Detect which cell encompasses the target text, then output its [x, y] center coordinate. 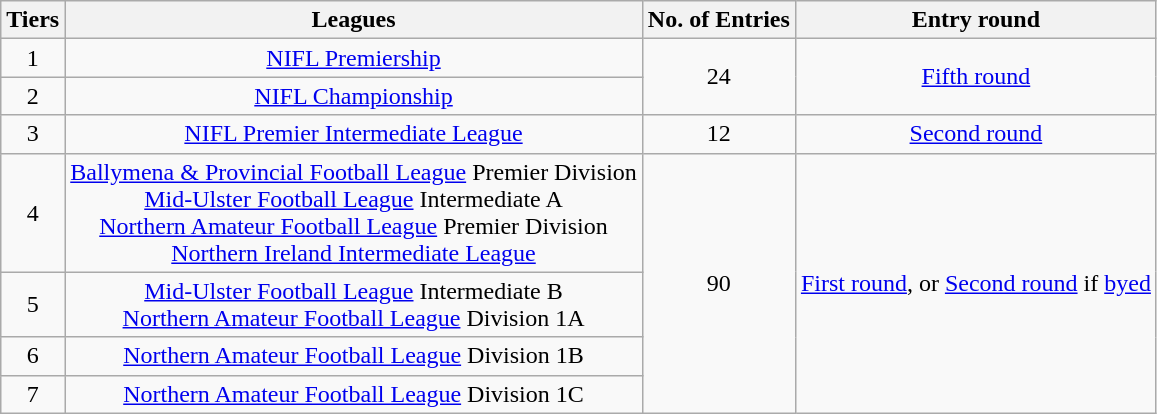
4 [33, 212]
NIFL Premiership [354, 58]
Mid-Ulster Football League Intermediate BNorthern Amateur Football League Division 1A [354, 304]
Northern Amateur Football League Division 1B [354, 356]
No. of Entries [718, 20]
5 [33, 304]
First round, or Second round if byed [976, 283]
24 [718, 77]
3 [33, 134]
Tiers [33, 20]
2 [33, 96]
7 [33, 394]
NIFL Premier Intermediate League [354, 134]
Leagues [354, 20]
Northern Amateur Football League Division 1C [354, 394]
NIFL Championship [354, 96]
90 [718, 283]
6 [33, 356]
Second round [976, 134]
Entry round [976, 20]
Fifth round [976, 77]
1 [33, 58]
12 [718, 134]
